Pinpoint the cell where the given text exists, returning its [X, Y] midpoint coordinate. 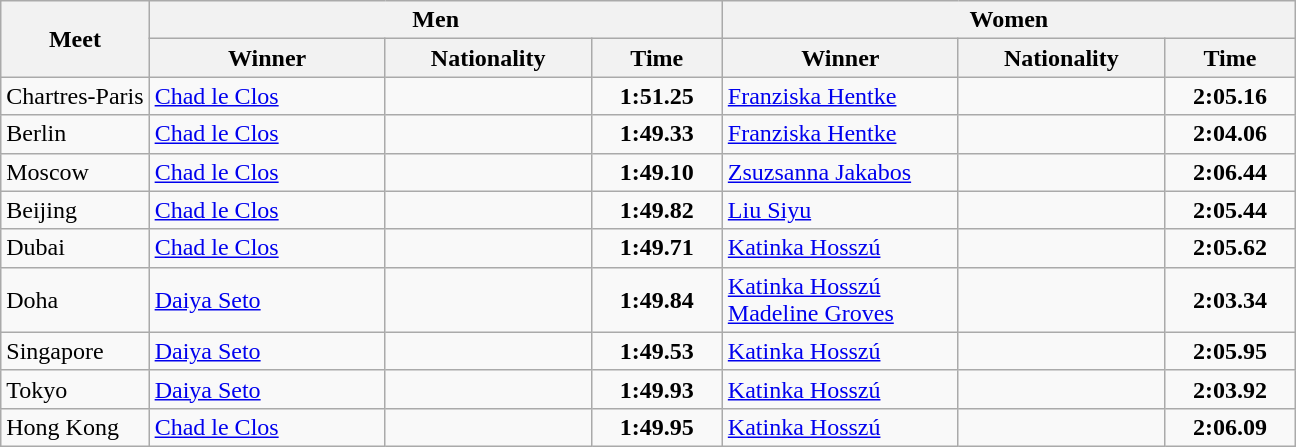
Women [1008, 20]
1:49.71 [656, 248]
1:49.33 [656, 134]
1:49.10 [656, 172]
Tokyo [75, 389]
2:06.09 [1230, 427]
2:05.44 [1230, 210]
Chartres-Paris [75, 96]
2:03.34 [1230, 300]
Singapore [75, 351]
1:49.82 [656, 210]
Meet [75, 39]
1:49.53 [656, 351]
Zsuzsanna Jakabos [840, 172]
Liu Siyu [840, 210]
2:06.44 [1230, 172]
2:03.92 [1230, 389]
2:05.95 [1230, 351]
Men [436, 20]
1:49.95 [656, 427]
Katinka HosszúMadeline Groves [840, 300]
Dubai [75, 248]
2:05.16 [1230, 96]
Beijing [75, 210]
Berlin [75, 134]
1:49.84 [656, 300]
1:51.25 [656, 96]
Doha [75, 300]
2:05.62 [1230, 248]
Hong Kong [75, 427]
Moscow [75, 172]
1:49.93 [656, 389]
2:04.06 [1230, 134]
